Extract the (X, Y) coordinate from the center of the cell holding the provided text.  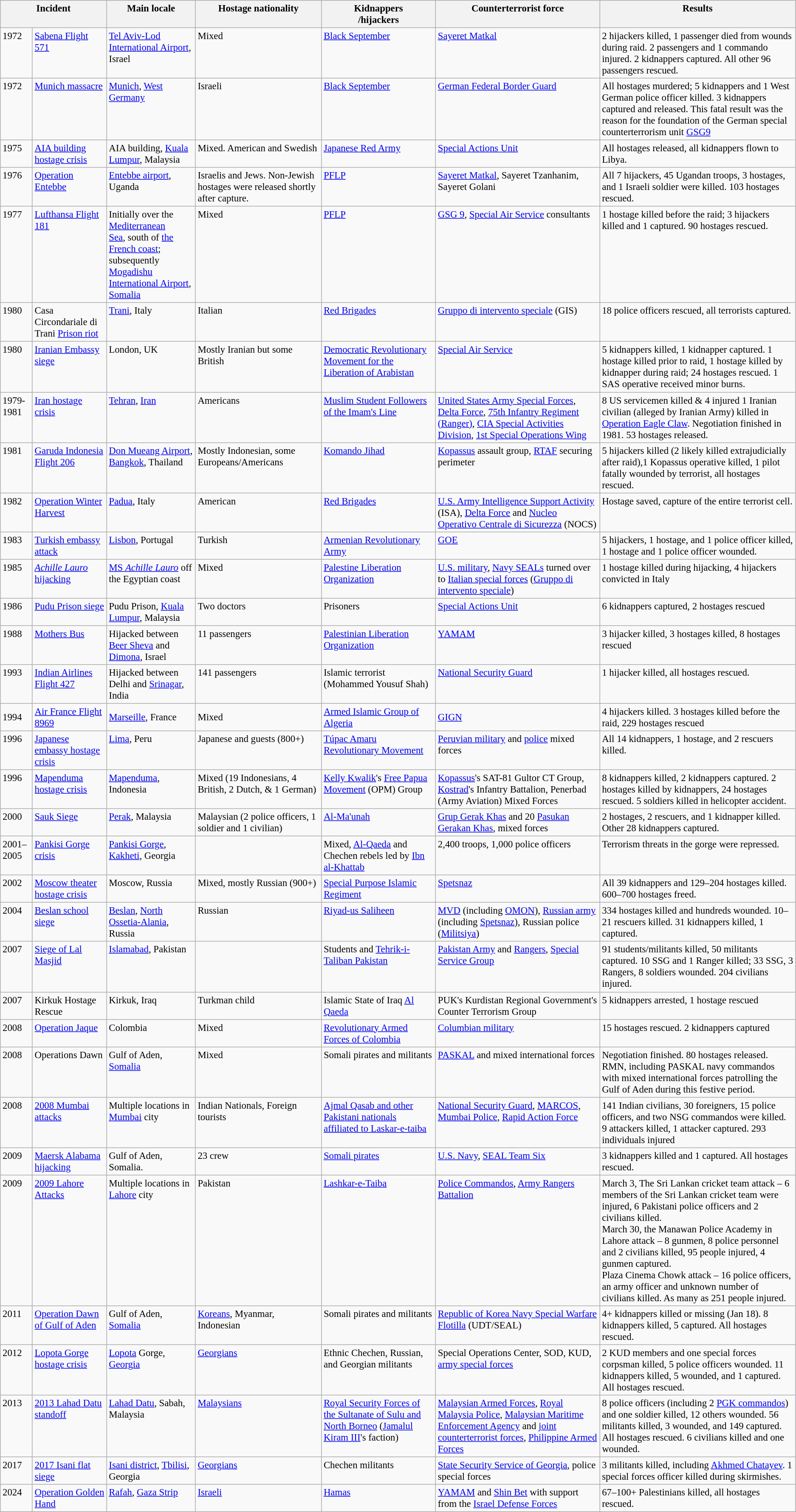
Multiple locations in Lahore city (151, 1240)
Students and Tehrik-i-Taliban Pakistan (379, 967)
Operations Dawn (70, 1072)
State Security Service of Georgia, police special forces (518, 1471)
American (258, 512)
1977 (17, 255)
Hostage nationality (258, 14)
1994 (17, 717)
Mostly Iranian but some British (258, 367)
Marseille, France (151, 717)
Sayeret Matkal (518, 54)
Lisbon, Portugal (151, 546)
Trani, Italy (151, 322)
18 police officers rescued, all terrorists captured. (697, 322)
141 passengers (258, 684)
1986 (17, 612)
AIA building hostage crisis (70, 154)
2017 (17, 1471)
Tel Aviv-Lod International Airport, Israel (151, 54)
Democratic Revolutionary Movement for the Liberation of Arabistan (379, 367)
Casa Circondariale di Trani Prison riot (70, 322)
Operation Golden Hand (70, 1498)
Túpac Amaru Revolutionary Movement (379, 750)
Perak, Malaysia (151, 823)
Kelly Kwalik's Free Papua Movement (OPM) Group (379, 790)
Kirkuk Hostage Rescue (70, 1005)
AIA building, Kuala Lumpur, Malaysia (151, 154)
Siege of Lal Masjid (70, 967)
PASKAL and mixed international forces (518, 1072)
Columbian military (518, 1033)
334 hostages killed and hundreds wounded. 10–21 rescuers killed. 31 kidnappers killed, 1 captured. (697, 922)
Malaysian (2 police officers, 1 soldier and 1 civilian) (258, 823)
United States Army Special Forces, Delta Force, 75th Infantry Regiment (Ranger), CIA Special Activities Division, 1st Special Operations Wing (518, 417)
German Federal Border Guard (518, 109)
Beslan, North Ossetia-Alania, Russia (151, 922)
Iran hostage crisis (70, 417)
Garuda Indonesia Flight 206 (70, 467)
Terrorism threats in the gorge were repressed. (697, 856)
YAMAM (518, 645)
Pakistan (258, 1240)
Kopassus assault group, RTAF securing perimeter (518, 467)
GIGN (518, 717)
Hamas (379, 1498)
National Security Guard, MARCOS, Mumbai Police, Rapid Action Force (518, 1123)
3 hijacker killed, 3 hostages killed, 8 hostages rescued (697, 645)
Maersk Alabama hijacking (70, 1162)
2013 Lahad Datu standoff (70, 1426)
Malaysians (258, 1426)
Moscow, Russia (151, 889)
Incident (54, 14)
Operation Jaque (70, 1033)
91 students/militants killed, 50 militants captured. 10 SSG and 1 Ranger killed; 33 SSG, 3 Rangers, 8 soldiers wounded. 204 civilians injured. (697, 967)
Malaysian Armed Forces, Royal Malaysia Police, Malaysian Maritime Enforcement Agency and joint counterterrorist forces, Philippine Armed Forces (518, 1426)
Spetsnaz (518, 889)
Ethnic Chechen, Russian, and Georgian militants (379, 1370)
Mostly Indonesian, some Europeans/Americans (258, 467)
Islamabad, Pakistan (151, 967)
Republic of Korea Navy Special Warfare Flotilla (UDT/SEAL) (518, 1325)
Pudu Prison siege (70, 612)
5 hijackers, 1 hostage, and 1 police officer killed, 1 hostage and 1 police officer wounded. (697, 546)
MS Achille Lauro off the Egyptian coast (151, 579)
2002 (17, 889)
Gruppo di intervento speciale (GIS) (518, 322)
Kidnappers/hijackers (379, 14)
Hijacked between Delhi and Srinagar, India (151, 684)
Special Air Service (518, 367)
Somali pirates (379, 1162)
2004 (17, 922)
1 hijacker killed, all hostages rescued. (697, 684)
Results (697, 14)
Grup Gerak Khas and 20 Pasukan Gerakan Khas, mixed forces (518, 823)
Lahad Datu, Sabah, Malaysia (151, 1426)
Lopota Gorge hostage crisis (70, 1370)
2008 Mumbai attacks (70, 1123)
Two doctors (258, 612)
GOE (518, 546)
Counterterrorist force (518, 14)
Special Purpose Islamic Regiment (379, 889)
1976 (17, 187)
Palestinian Liberation Organization (379, 645)
Palestine Liberation Organization (379, 579)
Tehran, Iran (151, 417)
Peruvian military and police mixed forces (518, 750)
11 passengers (258, 645)
U.S. Army Intelligence Support Activity (ISA), Delta Force and Nucleo Operativo Centrale di Sicurezza (NOCS) (518, 512)
Pankisi Gorge crisis (70, 856)
Islamic State of Iraq Al Qaeda (379, 1005)
1983 (17, 546)
Muslim Student Followers of the Imam's Line (379, 417)
Lima, Peru (151, 750)
Sayeret Matkal, Sayeret Tzanhanim, Sayeret Golani (518, 187)
Don Mueang Airport, Bangkok, Thailand (151, 467)
Rafah, Gaza Strip (151, 1498)
Hijacked between Beer Sheva and Dimona, Israel (151, 645)
Chechen militants (379, 1471)
2 hostages, 2 rescuers, and 1 kidnapper killed. Other 28 kidnappers captured. (697, 823)
Prisoners (379, 612)
Lufthansa Flight 181 (70, 255)
Kirkuk, Iraq (151, 1005)
Mapenduma, Indonesia (151, 790)
2000 (17, 823)
Main locale (151, 14)
Japanese embassy hostage crisis (70, 750)
Indian Airlines Flight 427 (70, 684)
1993 (17, 684)
2013 (17, 1426)
Israelis and Jews. Non-Jewish hostages were released shortly after capture. (258, 187)
Special Operations Center, SOD, KUD, army special forces (518, 1370)
Iranian Embassy siege (70, 367)
Operation Entebbe (70, 187)
Beslan school siege (70, 922)
Isani district, Tbilisi, Georgia (151, 1471)
4+ kidnappers killed or missing (Jan 18). 8 kidnappers killed, 5 captured. All hostages rescued. (697, 1325)
Turkish embassy attack (70, 546)
Russian (258, 922)
Japanese Red Army (379, 154)
U.S. military, Navy SEALs turned over to Italian special forces (Gruppo di intervento speciale) (518, 579)
All 14 kidnappers, 1 hostage, and 2 rescuers killed. (697, 750)
6 kidnappers captured, 2 hostages rescued (697, 612)
Mixed. American and Swedish (258, 154)
MVD (including OMON), Russian army (including Spetsnaz), Russian police (Militsiya) (518, 922)
2011 (17, 1325)
Lashkar-e-Taiba (379, 1240)
23 crew (258, 1162)
Turkish (258, 546)
National Security Guard (518, 684)
Air France Flight 8969 (70, 717)
Mixed, Al-Qaeda and Chechen rebels led by Ibn al-Khattab (379, 856)
2024 (17, 1498)
Mixed, mostly Russian (900+) (258, 889)
Munich massacre (70, 109)
1975 (17, 154)
London, UK (151, 367)
PUK's Kurdistan Regional Government's Counter Terrorism Group (518, 1005)
1979-1981 (17, 417)
U.S. Navy, SEAL Team Six (518, 1162)
Sauk Siege (70, 823)
Komando Jihad (379, 467)
2,400 troops, 1,000 police officers (518, 856)
Kopassus's SAT-81 Gultor CT Group, Kostrad's Infantry Battalion, Penerbad (Army Aviation) Mixed Forces (518, 790)
Islamic terrorist (Mohammed Yousuf Shah) (379, 684)
All 7 hijackers, 45 Ugandan troops, 3 hostages, and 1 Israeli soldier were killed. 103 hostages rescued. (697, 187)
Turkman child (258, 1005)
Americans (258, 417)
Entebbe airport, Uganda (151, 187)
Revolutionary Armed Forces of Colombia (379, 1033)
Gulf of Aden, Somalia. (151, 1162)
All 39 kidnappers and 129–204 hostages killed. 600–700 hostages freed. (697, 889)
3 kidnappers killed and 1 captured. All hostages rescued. (697, 1162)
Hostage saved, capture of the entire terrorist cell. (697, 512)
1988 (17, 645)
Pudu Prison, Kuala Lumpur, Malaysia (151, 612)
67–100+ Palestinians killed, all hostages rescued. (697, 1498)
2009 Lahore Attacks (70, 1240)
Pakistan Army and Rangers, Special Service Group (518, 967)
Moscow theater hostage crisis (70, 889)
2017 Isani flat siege (70, 1471)
Colombia (151, 1033)
4 hijackers killed. 3 hostages killed before the raid, 229 hostages rescued (697, 717)
Armenian Revolutionary Army (379, 546)
1 hostage killed before the raid; 3 hijackers killed and 1 captured. 90 hostages rescued. (697, 255)
Police Commandos, Army Rangers Battalion (518, 1240)
Pankisi Gorge, Kakheti, Georgia (151, 856)
2012 (17, 1370)
Ajmal Qasab and other Pakistani nationals affiliated to Laskar-e-taiba (379, 1123)
Mixed (19 Indonesians, 4 British, 2 Dutch, & 1 German) (258, 790)
8 kidnappers killed, 2 kidnappers captured. 2 hostages killed by kidnappers, 24 hostages rescued. 5 soldiers killed in helicopter accident. (697, 790)
Italian (258, 322)
1 hostage killed during hijacking, 4 hijackers convicted in Italy (697, 579)
Al-Ma'unah (379, 823)
5 kidnappers arrested, 1 hostage rescued (697, 1005)
Indian Nationals, Foreign tourists (258, 1123)
2001–2005 (17, 856)
Koreans, Myanmar, Indonesian (258, 1325)
1985 (17, 579)
Achille Lauro hijacking (70, 579)
3 militants killed, including Akhmed Chatayev. 1 special forces officer killed during skirmishes. (697, 1471)
15 hostages rescued. 2 kidnappers captured (697, 1033)
Riyad-us Saliheen (379, 922)
GSG 9, Special Air Service consultants (518, 255)
Munich, West Germany (151, 109)
Sabena Flight 571 (70, 54)
Operation Winter Harvest (70, 512)
Mothers Bus (70, 645)
YAMAM and Shin Bet with support from the Israel Defense Forces (518, 1498)
Japanese and guests (800+) (258, 750)
Multiple locations in Mumbai city (151, 1123)
Armed Islamic Group of Algeria (379, 717)
Initially over the MediterraneanSea, south of the French coast;subsequently Mogadishu International Airport, Somalia (151, 255)
1981 (17, 467)
Mapenduma hostage crisis (70, 790)
Royal Security Forces of the Sultanate of Sulu and North Borneo (Jamalul Kiram III's faction) (379, 1426)
1982 (17, 512)
Operation Dawn of Gulf of Aden (70, 1325)
Padua, Italy (151, 512)
All hostages released, all kidnappers flown to Libya. (697, 154)
Lopota Gorge, Georgia (151, 1370)
